Identify which cell holds the provided text, then report its (x, y) central coordinate. 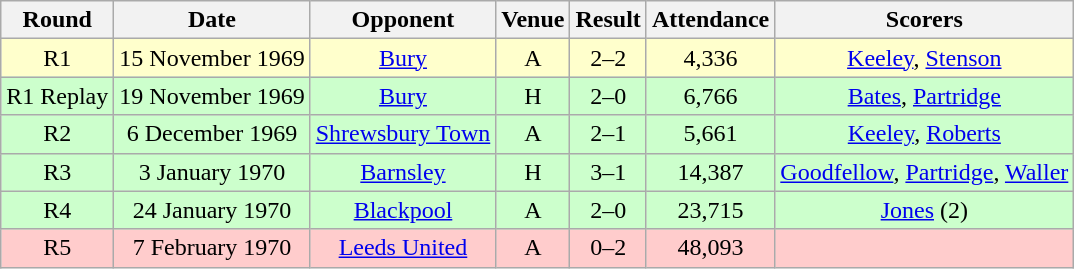
23,715 (710, 210)
14,387 (710, 172)
48,093 (710, 248)
R5 (58, 248)
6 December 1969 (212, 134)
3 January 1970 (212, 172)
Bates, Partridge (924, 96)
0–2 (608, 248)
4,336 (710, 58)
Keeley, Roberts (924, 134)
Attendance (710, 20)
7 February 1970 (212, 248)
Shrewsbury Town (403, 134)
19 November 1969 (212, 96)
Scorers (924, 20)
R4 (58, 210)
R3 (58, 172)
Goodfellow, Partridge, Waller (924, 172)
R1 (58, 58)
Round (58, 20)
Jones (2) (924, 210)
Date (212, 20)
6,766 (710, 96)
Blackpool (403, 210)
15 November 1969 (212, 58)
R1 Replay (58, 96)
Opponent (403, 20)
Barnsley (403, 172)
2–2 (608, 58)
Result (608, 20)
24 January 1970 (212, 210)
Venue (533, 20)
R2 (58, 134)
2–1 (608, 134)
3–1 (608, 172)
Keeley, Stenson (924, 58)
5,661 (710, 134)
Leeds United (403, 248)
